For the text-containing cell, return its midpoint in [X, Y] coordinate format. 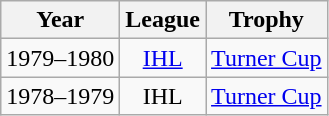
Trophy [267, 20]
1978–1979 [60, 96]
League [163, 20]
1979–1980 [60, 58]
Year [60, 20]
